Pinpoint the cell where the given text exists, returning its (X, Y) midpoint coordinate. 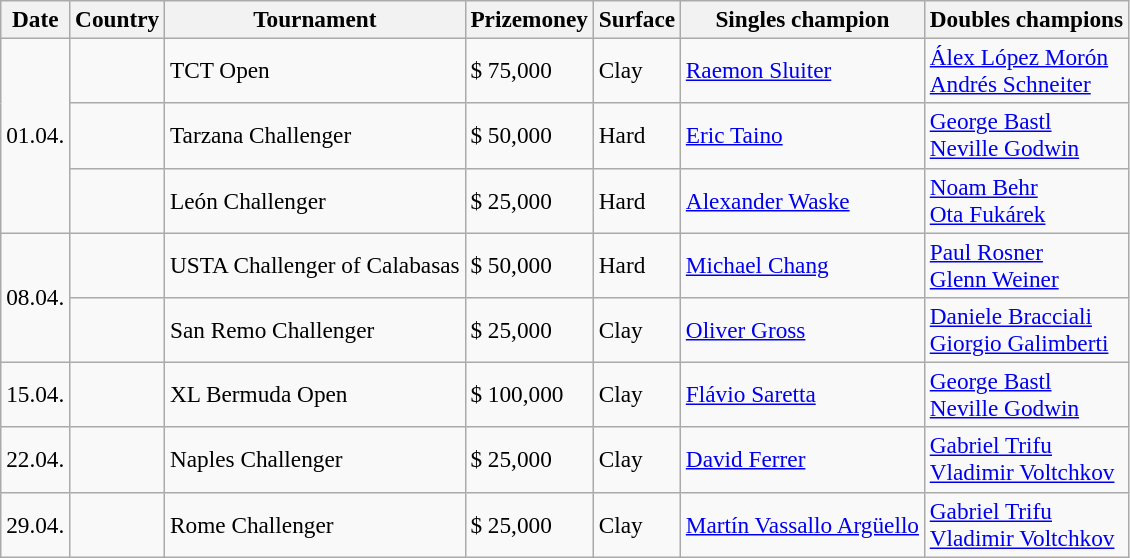
Surface (636, 19)
Date (36, 19)
22.04. (36, 460)
Country (118, 19)
XL Bermuda Open (315, 394)
08.04. (36, 297)
Raemon Sluiter (802, 70)
Oliver Gross (802, 330)
Rome Challenger (315, 524)
Prizemoney (529, 19)
Noam Behr Ota Fukárek (1026, 200)
TCT Open (315, 70)
Naples Challenger (315, 460)
29.04. (36, 524)
$ 75,000 (529, 70)
Alexander Waske (802, 200)
USTA Challenger of Calabasas (315, 264)
Tournament (315, 19)
$ 100,000 (529, 394)
Martín Vassallo Argüello (802, 524)
Eric Taino (802, 136)
Álex López Morón Andrés Schneiter (1026, 70)
Doubles champions (1026, 19)
Tarzana Challenger (315, 136)
15.04. (36, 394)
Flávio Saretta (802, 394)
León Challenger (315, 200)
San Remo Challenger (315, 330)
01.04. (36, 135)
Paul Rosner Glenn Weiner (1026, 264)
Michael Chang (802, 264)
Daniele Bracciali Giorgio Galimberti (1026, 330)
Singles champion (802, 19)
David Ferrer (802, 460)
